Output the (x, y) coordinate of the center of the cell containing the given text.  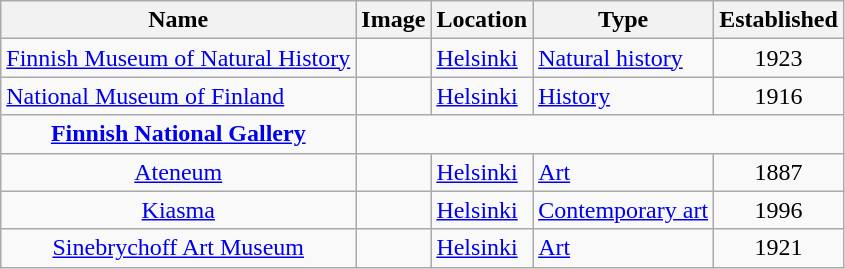
Contemporary art (624, 210)
Ateneum (178, 172)
1916 (779, 96)
Type (624, 20)
National Museum of Finland (178, 96)
Kiasma (178, 210)
1996 (779, 210)
1921 (779, 248)
Established (779, 20)
Finnish Museum of Natural History (178, 58)
Image (394, 20)
Location (482, 20)
1923 (779, 58)
Natural history (624, 58)
Name (178, 20)
History (624, 96)
Finnish National Gallery (178, 134)
Sinebrychoff Art Museum (178, 248)
1887 (779, 172)
